Identify which cell holds the provided text, then report its (X, Y) central coordinate. 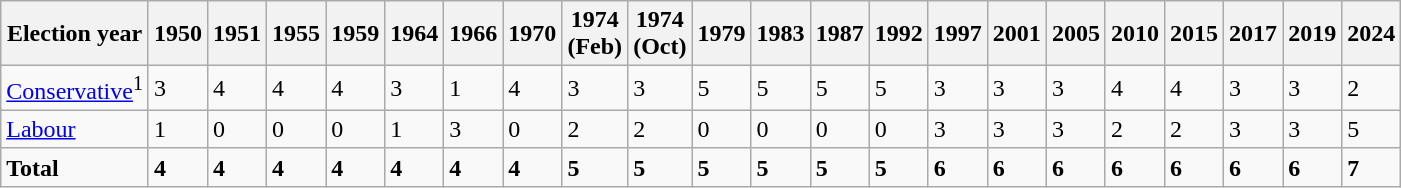
1987 (840, 34)
1950 (178, 34)
2005 (1076, 34)
1983 (780, 34)
Labour (75, 129)
1974(Feb) (595, 34)
1964 (414, 34)
Conservative1 (75, 88)
2019 (1312, 34)
1955 (296, 34)
7 (1372, 167)
Election year (75, 34)
2001 (1016, 34)
2015 (1194, 34)
1959 (356, 34)
2024 (1372, 34)
1974(Oct) (660, 34)
1992 (898, 34)
1979 (722, 34)
2010 (1134, 34)
1966 (474, 34)
2017 (1254, 34)
1970 (532, 34)
1997 (958, 34)
1951 (238, 34)
Total (75, 167)
